Locate the cell with the specified text and output its [X, Y] center coordinate. 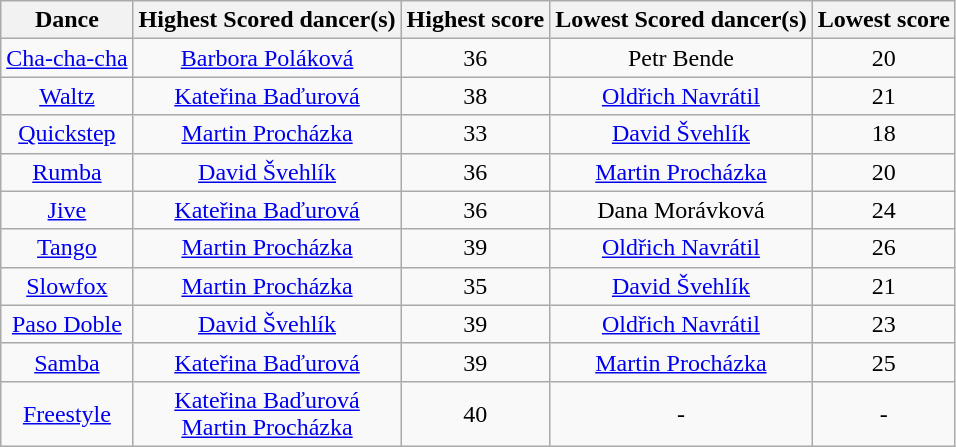
40 [476, 414]
Lowest Scored dancer(s) [682, 20]
Samba [67, 362]
Tango [67, 248]
23 [884, 324]
24 [884, 210]
Cha-cha-cha [67, 58]
Barbora Poláková [267, 58]
Paso Doble [67, 324]
35 [476, 286]
Quickstep [67, 134]
Kateřina BaďurováMartin Procházka [267, 414]
Rumba [67, 172]
33 [476, 134]
Highest Scored dancer(s) [267, 20]
18 [884, 134]
Lowest score [884, 20]
38 [476, 96]
Jive [67, 210]
Slowfox [67, 286]
Highest score [476, 20]
25 [884, 362]
Dana Morávková [682, 210]
Waltz [67, 96]
26 [884, 248]
Freestyle [67, 414]
Dance [67, 20]
Petr Bende [682, 58]
